Search for the cell housing the specified text and yield its [x, y] center coordinate. 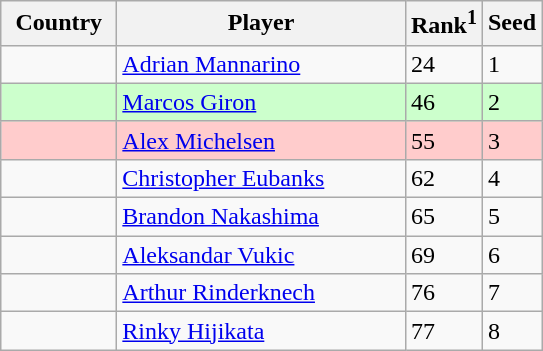
1 [512, 64]
3 [512, 140]
Seed [512, 24]
Christopher Eubanks [262, 178]
Rinky Hijikata [262, 331]
Adrian Mannarino [262, 64]
2 [512, 102]
Alex Michelsen [262, 140]
5 [512, 217]
69 [444, 255]
Marcos Giron [262, 102]
46 [444, 102]
4 [512, 178]
77 [444, 331]
55 [444, 140]
Country [59, 24]
65 [444, 217]
Rank1 [444, 24]
Player [262, 24]
6 [512, 255]
Arthur Rinderknech [262, 293]
Aleksandar Vukic [262, 255]
7 [512, 293]
Brandon Nakashima [262, 217]
76 [444, 293]
62 [444, 178]
8 [512, 331]
24 [444, 64]
